Return the (X, Y) coordinate for the center point of the cell that contains the specified text.  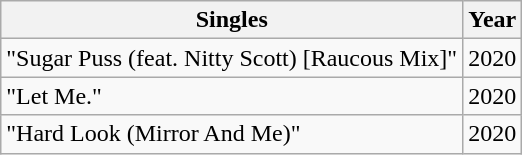
"Hard Look (Mirror And Me)" (232, 134)
"Sugar Puss (feat. Nitty Scott) [Raucous Mix]" (232, 58)
"Let Me." (232, 96)
Year (492, 20)
Singles (232, 20)
